Find where the given text appears and provide that cell's center as (X, Y) coordinate. 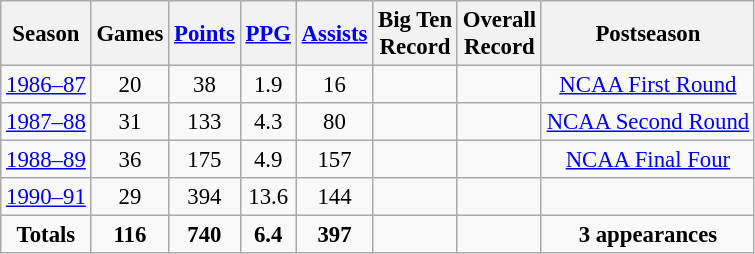
16 (334, 85)
31 (130, 122)
PPG (268, 34)
740 (204, 235)
Postseason (648, 34)
144 (334, 197)
133 (204, 122)
20 (130, 85)
13.6 (268, 197)
Big Ten Record (416, 34)
Assists (334, 34)
Points (204, 34)
157 (334, 160)
1.9 (268, 85)
NCAA First Round (648, 85)
1988–89 (46, 160)
3 appearances (648, 235)
394 (204, 197)
1990–91 (46, 197)
Totals (46, 235)
36 (130, 160)
4.3 (268, 122)
80 (334, 122)
NCAA Final Four (648, 160)
116 (130, 235)
397 (334, 235)
38 (204, 85)
1986–87 (46, 85)
Overall Record (499, 34)
4.9 (268, 160)
1987–88 (46, 122)
29 (130, 197)
NCAA Second Round (648, 122)
Season (46, 34)
175 (204, 160)
6.4 (268, 235)
Games (130, 34)
